Find where the given text appears and provide that cell's center as (X, Y) coordinate. 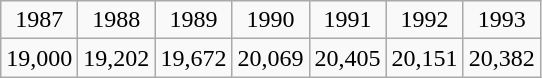
20,069 (270, 58)
20,405 (348, 58)
19,000 (40, 58)
1989 (194, 20)
1988 (116, 20)
1987 (40, 20)
19,202 (116, 58)
1991 (348, 20)
20,382 (502, 58)
19,672 (194, 58)
20,151 (424, 58)
1990 (270, 20)
1993 (502, 20)
1992 (424, 20)
